Detect which cell encompasses the target text, then output its (x, y) center coordinate. 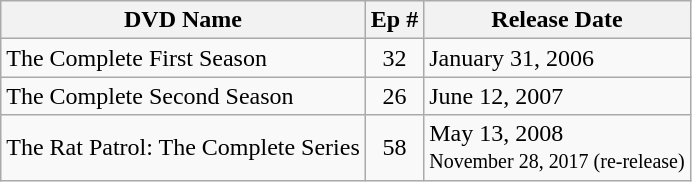
58 (394, 148)
The Rat Patrol: The Complete Series (184, 148)
January 31, 2006 (557, 58)
Ep # (394, 20)
Release Date (557, 20)
26 (394, 96)
The Complete Second Season (184, 96)
DVD Name (184, 20)
The Complete First Season (184, 58)
June 12, 2007 (557, 96)
32 (394, 58)
May 13, 2008November 28, 2017 (re-release) (557, 148)
